Extract the (x, y) coordinate from the center of the cell holding the provided text.  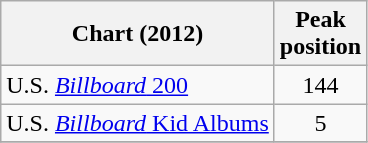
U.S. Billboard Kid Albums (138, 123)
U.S. Billboard 200 (138, 85)
144 (320, 85)
Peakposition (320, 34)
5 (320, 123)
Chart (2012) (138, 34)
